Pinpoint the cell where the given text exists, returning its (x, y) midpoint coordinate. 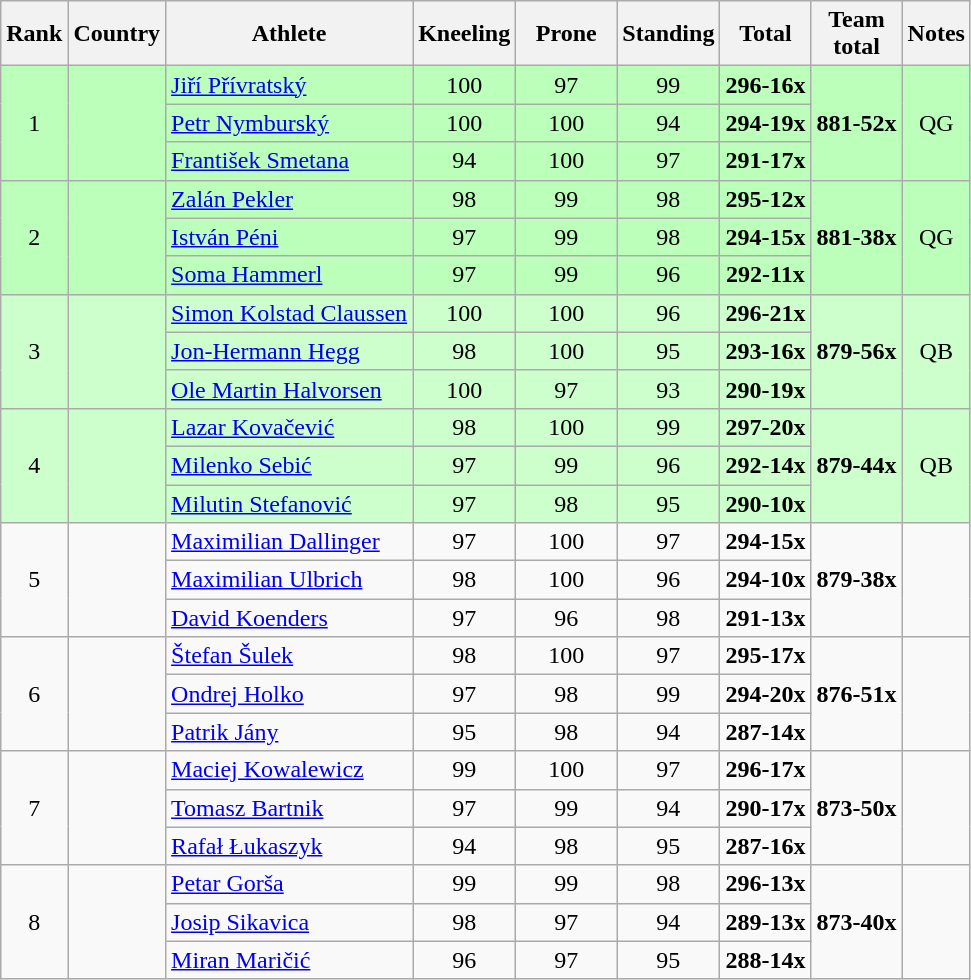
Ondrej Holko (290, 694)
Petar Gorša (290, 884)
296-17x (766, 770)
873-40x (856, 922)
291-13x (766, 618)
93 (668, 389)
Notes (936, 34)
8 (34, 922)
Štefan Šulek (290, 656)
Maciej Kowalewicz (290, 770)
Ole Martin Halvorsen (290, 389)
287-16x (766, 846)
293-16x (766, 351)
297-20x (766, 427)
881-52x (856, 123)
Rafał Łukaszyk (290, 846)
2 (34, 237)
Petr Nymburský (290, 123)
Simon Kolstad Claussen (290, 313)
David Koenders (290, 618)
Jiří Přívratský (290, 85)
290-19x (766, 389)
289-13x (766, 922)
István Péni (290, 237)
Rank (34, 34)
Total (766, 34)
294-10x (766, 580)
Zalán Pekler (290, 199)
Patrik Jány (290, 732)
Teamtotal (856, 34)
290-17x (766, 808)
296-13x (766, 884)
296-16x (766, 85)
Maximilian Ulbrich (290, 580)
295-17x (766, 656)
Soma Hammerl (290, 275)
879-38x (856, 580)
Standing (668, 34)
Jon-Hermann Hegg (290, 351)
287-14x (766, 732)
4 (34, 465)
Milenko Sebić (290, 465)
3 (34, 351)
5 (34, 580)
František Smetana (290, 161)
Athlete (290, 34)
292-11x (766, 275)
294-19x (766, 123)
290-10x (766, 503)
6 (34, 694)
Kneeling (464, 34)
Miran Maričić (290, 960)
7 (34, 808)
Milutin Stefanović (290, 503)
288-14x (766, 960)
879-56x (856, 351)
291-17x (766, 161)
Lazar Kovačević (290, 427)
1 (34, 123)
879-44x (856, 465)
876-51x (856, 694)
294-20x (766, 694)
292-14x (766, 465)
881-38x (856, 237)
873-50x (856, 808)
Country (117, 34)
Josip Sikavica (290, 922)
295-12x (766, 199)
Maximilian Dallinger (290, 542)
Prone (566, 34)
Tomasz Bartnik (290, 808)
296-21x (766, 313)
